Search for the cell housing the specified text and yield its [x, y] center coordinate. 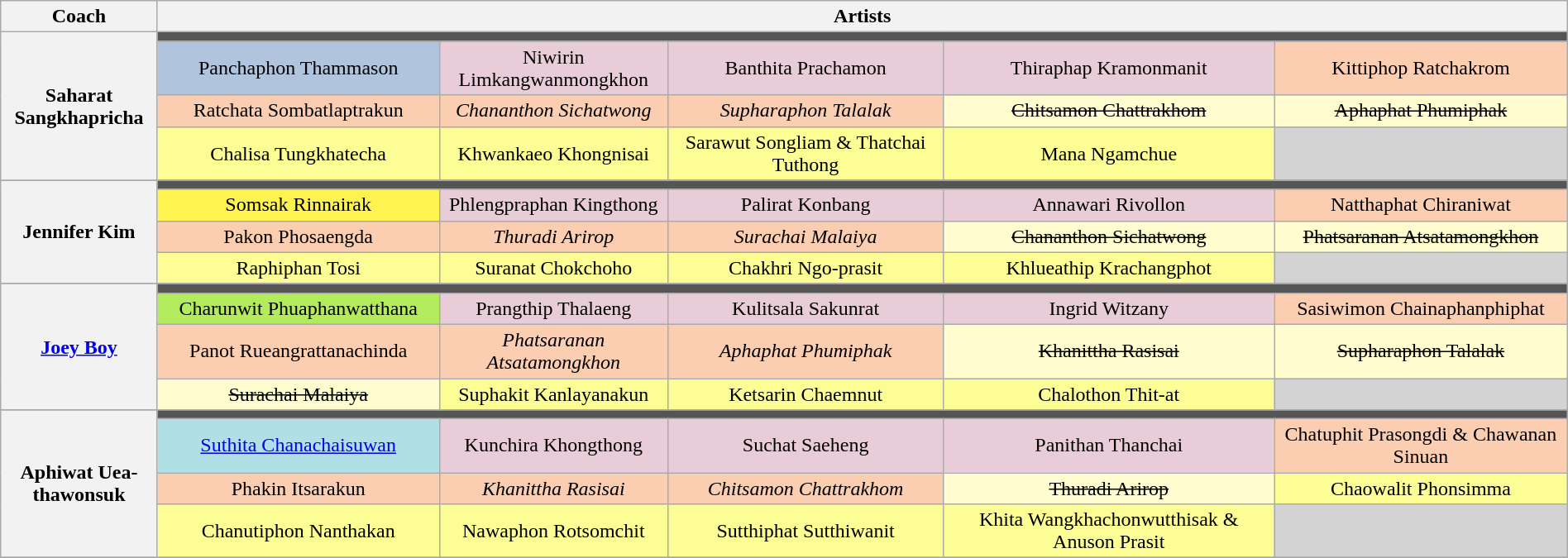
Natthaphat Chiraniwat [1421, 205]
Niwirin Limkangwanmongkhon [553, 68]
Kulitsala Sakunrat [806, 308]
Thiraphap Kramonmanit [1109, 68]
Khlueathip Krachangphot [1109, 268]
Phlengpraphan Kingthong [553, 205]
Annawari Rivollon [1109, 205]
Suranat Chokchoho [553, 268]
Banthita Prachamon [806, 68]
Somsak Rinnairak [298, 205]
Nawaphon Rotsomchit [553, 531]
Ingrid Witzany [1109, 308]
Raphiphan Tosi [298, 268]
Suthita Chanachaisuwan [298, 446]
Ketsarin Chaemnut [806, 394]
Panithan Thanchai [1109, 446]
Suphakit Kanlayanakun [553, 394]
Khita Wangkhachonwutthisak & Anuson Prasit [1109, 531]
Joey Boy [79, 346]
Charunwit Phuaphanwatthana [298, 308]
Palirat Konbang [806, 205]
Panchaphon Thammason [298, 68]
Aphiwat Uea-thawonsuk [79, 484]
Chalothon Thit-at [1109, 394]
Suchat Saeheng [806, 446]
Phakin Itsarakun [298, 489]
Saharat Sangkhapricha [79, 106]
Chaowalit Phonsimma [1421, 489]
Kunchira Khongthong [553, 446]
Mana Ngamchue [1109, 154]
Chatuphit Prasongdi & Chawanan Sinuan [1421, 446]
Chalisa Tungkhatecha [298, 154]
Sarawut Songliam & Thatchai Tuthong [806, 154]
Artists [862, 17]
Chakhri Ngo-prasit [806, 268]
Sasiwimon Chainaphanphiphat [1421, 308]
Coach [79, 17]
Sutthiphat Sutthiwanit [806, 531]
Chanutiphon Nanthakan [298, 531]
Pakon Phosaengda [298, 236]
Ratchata Sombatlaptrakun [298, 111]
Kittiphop Ratchakrom [1421, 68]
Jennifer Kim [79, 231]
Khwankaeo Khongnisai [553, 154]
Panot Rueangrattanachinda [298, 351]
Prangthip Thalaeng [553, 308]
